Extract the (x, y) coordinate from the center of the cell holding the provided text.  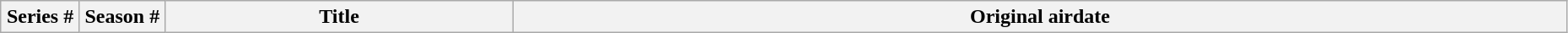
Original airdate (1041, 17)
Series # (40, 17)
Title (339, 17)
Season # (121, 17)
